Capture the cell that displays the provided text and extract its [X, Y] central coordinate. 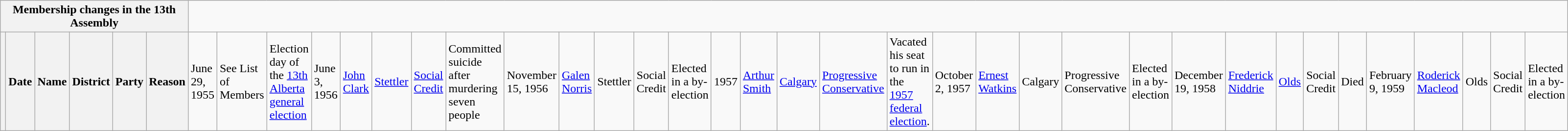
Roderick Macleod [1439, 81]
Party [129, 81]
See List of Members [242, 81]
1957 [725, 81]
October 2, 1957 [954, 81]
Name [52, 81]
John Clark [356, 81]
December 19, 1958 [1199, 81]
November 15, 1956 [531, 81]
Reason [167, 81]
Died [1353, 81]
Membership changes in the 13th Assembly [94, 17]
Arthur Smith [759, 81]
Ernest Watkins [997, 81]
Committed suicide after murdering seven people [475, 81]
Election day of the 13th Alberta general election [289, 81]
Date [21, 81]
June 29, 1955 [203, 81]
February 9, 1959 [1390, 81]
Frederick Niddrie [1251, 81]
Galen Norris [576, 81]
Vacated his seat to run in the 1957 federal election. [909, 81]
District [91, 81]
June 3, 1956 [326, 81]
